Search for the cell housing the specified text and yield its (x, y) center coordinate. 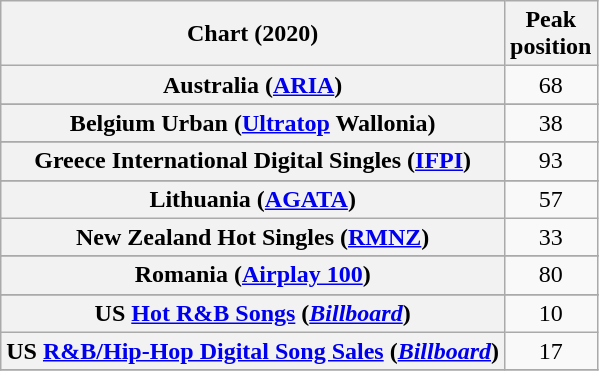
33 (551, 237)
57 (551, 199)
80 (551, 275)
New Zealand Hot Singles (RMNZ) (253, 237)
Lithuania (AGATA) (253, 199)
38 (551, 123)
10 (551, 313)
Australia (ARIA) (253, 85)
93 (551, 161)
Romania (Airplay 100) (253, 275)
Peakposition (551, 34)
Greece International Digital Singles (IFPI) (253, 161)
US R&B/Hip-Hop Digital Song Sales (Billboard) (253, 351)
Belgium Urban (Ultratop Wallonia) (253, 123)
68 (551, 85)
17 (551, 351)
Chart (2020) (253, 34)
US Hot R&B Songs (Billboard) (253, 313)
